Extract the [X, Y] coordinate from the center of the cell holding the provided text.  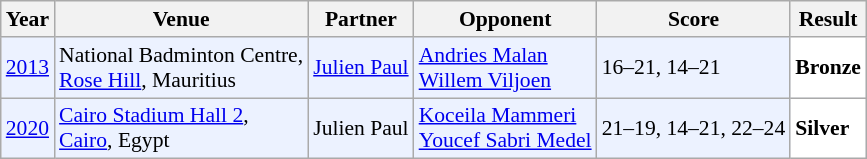
Cairo Stadium Hall 2,Cairo, Egypt [181, 128]
Score [694, 19]
Partner [360, 19]
Venue [181, 19]
Andries Malan Willem Viljoen [506, 68]
Silver [828, 128]
National Badminton Centre,Rose Hill, Mauritius [181, 68]
21–19, 14–21, 22–24 [694, 128]
2013 [28, 68]
Result [828, 19]
Year [28, 19]
Opponent [506, 19]
2020 [28, 128]
Bronze [828, 68]
Koceila Mammeri Youcef Sabri Medel [506, 128]
16–21, 14–21 [694, 68]
